Detect which cell encompasses the target text, then output its [x, y] center coordinate. 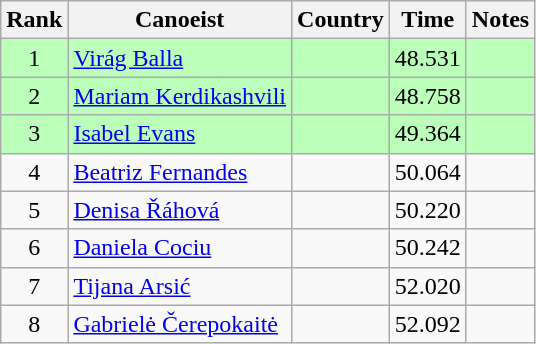
2 [34, 96]
6 [34, 248]
Mariam Kerdikashvili [180, 96]
52.092 [428, 324]
52.020 [428, 286]
48.531 [428, 58]
5 [34, 210]
Rank [34, 20]
50.242 [428, 248]
4 [34, 172]
Virág Balla [180, 58]
1 [34, 58]
Beatriz Fernandes [180, 172]
Country [341, 20]
Notes [500, 20]
49.364 [428, 134]
Time [428, 20]
3 [34, 134]
50.220 [428, 210]
7 [34, 286]
Denisa Řáhová [180, 210]
8 [34, 324]
Gabrielė Čerepokaitė [180, 324]
Daniela Cociu [180, 248]
48.758 [428, 96]
Tijana Arsić [180, 286]
50.064 [428, 172]
Isabel Evans [180, 134]
Canoeist [180, 20]
